Find where the given text appears and provide that cell's center as (x, y) coordinate. 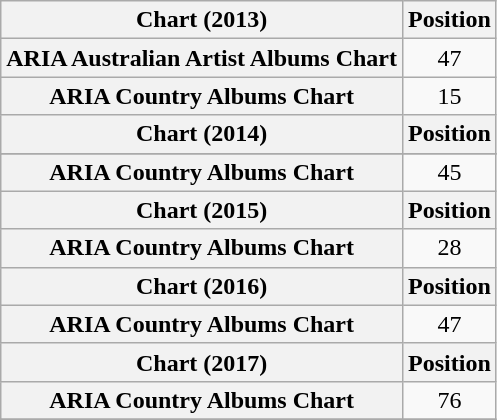
15 (450, 96)
28 (450, 248)
Chart (2014) (202, 134)
76 (450, 400)
Chart (2013) (202, 20)
Chart (2016) (202, 286)
ARIA Australian Artist Albums Chart (202, 58)
45 (450, 172)
Chart (2017) (202, 362)
Chart (2015) (202, 210)
